Determine the [X, Y] coordinate at the center of the cell enclosing the given text.  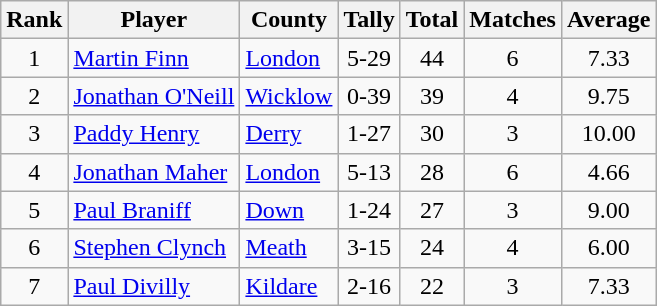
0-39 [369, 96]
Player [154, 20]
39 [432, 96]
Matches [513, 20]
1-27 [369, 134]
10.00 [608, 134]
Wicklow [289, 96]
30 [432, 134]
6.00 [608, 248]
3-15 [369, 248]
5-13 [369, 172]
Stephen Clynch [154, 248]
27 [432, 210]
22 [432, 286]
Jonathan O'Neill [154, 96]
1-24 [369, 210]
Jonathan Maher [154, 172]
5 [34, 210]
Total [432, 20]
44 [432, 58]
Paul Divilly [154, 286]
2 [34, 96]
Derry [289, 134]
9.75 [608, 96]
24 [432, 248]
Martin Finn [154, 58]
Paul Braniff [154, 210]
28 [432, 172]
4.66 [608, 172]
2-16 [369, 286]
7 [34, 286]
Rank [34, 20]
5-29 [369, 58]
Tally [369, 20]
Meath [289, 248]
County [289, 20]
9.00 [608, 210]
Paddy Henry [154, 134]
Down [289, 210]
Average [608, 20]
Kildare [289, 286]
1 [34, 58]
